Find where the given text appears and provide that cell's center as [x, y] coordinate. 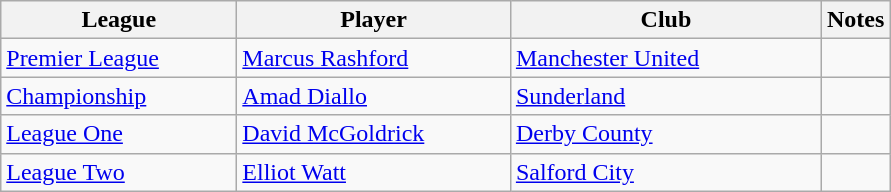
League Two [119, 172]
Salford City [666, 172]
Club [666, 20]
League [119, 20]
Amad Diallo [374, 96]
Premier League [119, 58]
David McGoldrick [374, 134]
Sunderland [666, 96]
Player [374, 20]
Marcus Rashford [374, 58]
Notes [855, 20]
Manchester United [666, 58]
Derby County [666, 134]
Elliot Watt [374, 172]
Championship [119, 96]
League One [119, 134]
